Pinpoint the cell where the given text exists, returning its [X, Y] midpoint coordinate. 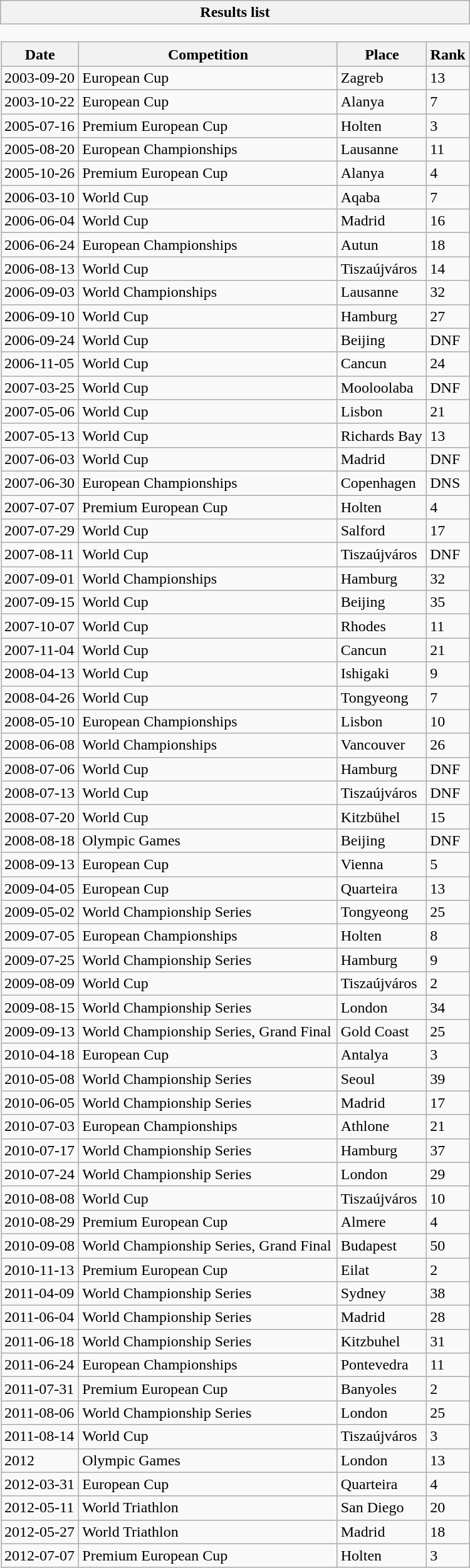
Rhodes [382, 626]
34 [448, 1008]
Antalya [382, 1055]
37 [448, 1150]
Banyoles [382, 1389]
2007-08-11 [40, 555]
Richards Bay [382, 435]
5 [448, 864]
2009-08-15 [40, 1008]
Aqaba [382, 197]
2006-11-05 [40, 364]
Copenhagen [382, 483]
2005-07-16 [40, 126]
38 [448, 1294]
2007-05-06 [40, 411]
20 [448, 1508]
2010-05-08 [40, 1079]
2011-06-18 [40, 1341]
2012-03-31 [40, 1484]
2006-03-10 [40, 197]
2008-08-18 [40, 840]
2011-08-14 [40, 1436]
Results list [235, 13]
2012-07-07 [40, 1555]
2003-10-22 [40, 101]
2006-09-10 [40, 316]
2008-06-08 [40, 745]
2009-08-09 [40, 984]
28 [448, 1318]
29 [448, 1174]
2007-11-04 [40, 650]
31 [448, 1341]
San Diego [382, 1508]
2007-07-07 [40, 507]
Vancouver [382, 745]
2008-07-13 [40, 793]
Zagreb [382, 78]
24 [448, 364]
2006-08-13 [40, 269]
2010-07-03 [40, 1127]
2006-06-04 [40, 221]
26 [448, 745]
2009-07-05 [40, 936]
2009-09-13 [40, 1031]
2007-07-29 [40, 531]
2008-05-10 [40, 721]
Ishigaki [382, 674]
Vienna [382, 864]
Almere [382, 1222]
Autun [382, 245]
2012-05-27 [40, 1532]
2006-06-24 [40, 245]
Place [382, 54]
50 [448, 1246]
14 [448, 269]
Seoul [382, 1079]
Sydney [382, 1294]
2009-04-05 [40, 889]
2007-06-30 [40, 483]
2007-10-07 [40, 626]
2010-07-17 [40, 1150]
2007-03-25 [40, 388]
27 [448, 316]
Eilat [382, 1269]
16 [448, 221]
2010-08-29 [40, 1222]
2008-04-13 [40, 674]
Rank [448, 54]
2005-08-20 [40, 150]
Budapest [382, 1246]
2010-08-08 [40, 1198]
2008-04-26 [40, 698]
Kitzbuhel [382, 1341]
2011-06-04 [40, 1318]
2010-04-18 [40, 1055]
DNS [448, 483]
2009-05-02 [40, 912]
8 [448, 936]
Salford [382, 531]
2009-07-25 [40, 960]
2008-09-13 [40, 864]
2007-05-13 [40, 435]
2005-10-26 [40, 173]
2008-07-20 [40, 817]
2008-07-06 [40, 769]
2003-09-20 [40, 78]
2007-06-03 [40, 459]
2012 [40, 1460]
15 [448, 817]
2011-04-09 [40, 1294]
2010-06-05 [40, 1103]
Mooloolaba [382, 388]
39 [448, 1079]
Date [40, 54]
2010-09-08 [40, 1246]
2010-11-13 [40, 1269]
35 [448, 602]
2011-07-31 [40, 1389]
2006-09-03 [40, 292]
2007-09-01 [40, 579]
2011-08-06 [40, 1413]
2012-05-11 [40, 1508]
Competition [208, 54]
Gold Coast [382, 1031]
Kitzbühel [382, 817]
2006-09-24 [40, 340]
2011-06-24 [40, 1365]
Pontevedra [382, 1365]
2010-07-24 [40, 1174]
2007-09-15 [40, 602]
Athlone [382, 1127]
